Extract the [x, y] coordinate from the center of the cell holding the provided text.  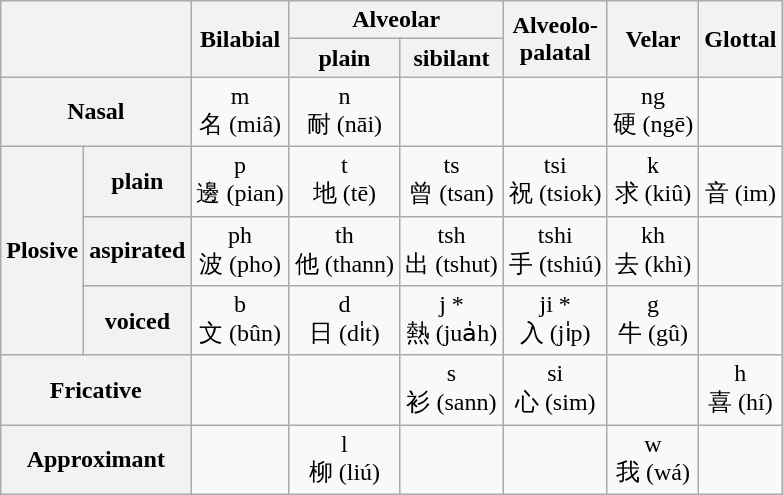
th 他 (thann) [344, 251]
kh 去 (khì) [653, 251]
Glottal [740, 39]
t 地 (tē) [344, 181]
b 文 (bûn) [240, 321]
ji *入 (ji̍p) [555, 321]
j *熱 (jua̍h) [452, 321]
sibilant [452, 58]
voiced [138, 321]
h 喜 (hí) [740, 390]
aspirated [138, 251]
ph 波 (pho) [240, 251]
n 耐 (nāi) [344, 112]
Fricative [96, 390]
tsh 出 (tshut) [452, 251]
Nasal [96, 112]
Plosive [42, 250]
g 牛 (gû) [653, 321]
si 心 (sim) [555, 390]
w 我 (wá) [653, 460]
k 求 (kiû) [653, 181]
ts 曾 (tsan) [452, 181]
s 衫 (sann) [452, 390]
音 (im) [740, 181]
ng 硬 (ngē) [653, 112]
Alveolar [396, 20]
Bilabial [240, 39]
m 名 (miâ) [240, 112]
l 柳 (liú) [344, 460]
Alveolo-palatal [555, 39]
Velar [653, 39]
tshi 手 (tshiú) [555, 251]
p 邊 (pian) [240, 181]
tsi 祝 (tsiok) [555, 181]
Approximant [96, 460]
d 日 (di̍t) [344, 321]
